Provide the (X, Y) coordinate of the cell's center where the given text is located.  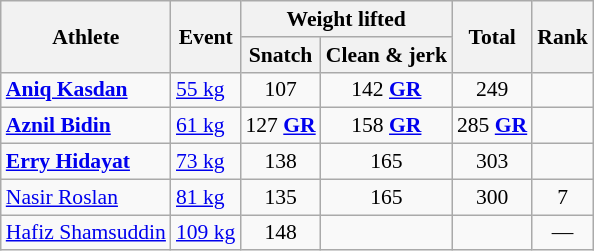
303 (492, 162)
73 kg (206, 162)
Erry Hidayat (86, 162)
Clean & jerk (386, 55)
158 GR (386, 126)
135 (280, 197)
Aniq Kasdan (86, 90)
― (562, 233)
107 (280, 90)
Rank (562, 36)
Nasir Roslan (86, 197)
Weight lifted (346, 19)
Event (206, 36)
Total (492, 36)
142 GR (386, 90)
7 (562, 197)
Hafiz Shamsuddin (86, 233)
55 kg (206, 90)
Aznil Bidin (86, 126)
300 (492, 197)
127 GR (280, 126)
249 (492, 90)
285 GR (492, 126)
81 kg (206, 197)
Snatch (280, 55)
Athlete (86, 36)
109 kg (206, 233)
61 kg (206, 126)
138 (280, 162)
148 (280, 233)
